Pinpoint the cell where the given text exists, returning its (X, Y) midpoint coordinate. 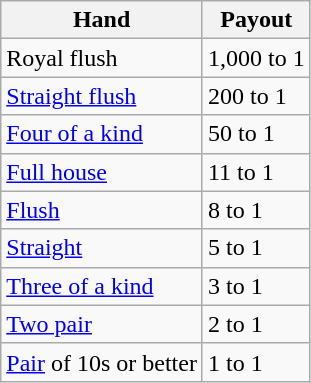
200 to 1 (256, 96)
Pair of 10s or better (102, 362)
1,000 to 1 (256, 58)
Royal flush (102, 58)
Payout (256, 20)
Straight (102, 248)
8 to 1 (256, 210)
Two pair (102, 324)
Straight flush (102, 96)
Three of a kind (102, 286)
2 to 1 (256, 324)
3 to 1 (256, 286)
Full house (102, 172)
Flush (102, 210)
Hand (102, 20)
1 to 1 (256, 362)
11 to 1 (256, 172)
5 to 1 (256, 248)
Four of a kind (102, 134)
50 to 1 (256, 134)
